Determine the [x, y] coordinate at the center of the cell enclosing the given text.  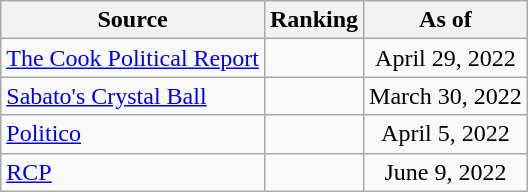
Ranking [314, 20]
Source [133, 20]
The Cook Political Report [133, 58]
Politico [133, 134]
April 29, 2022 [446, 58]
Sabato's Crystal Ball [133, 96]
March 30, 2022 [446, 96]
As of [446, 20]
RCP [133, 172]
June 9, 2022 [446, 172]
April 5, 2022 [446, 134]
